Find where the given text appears and provide that cell's center as (X, Y) coordinate. 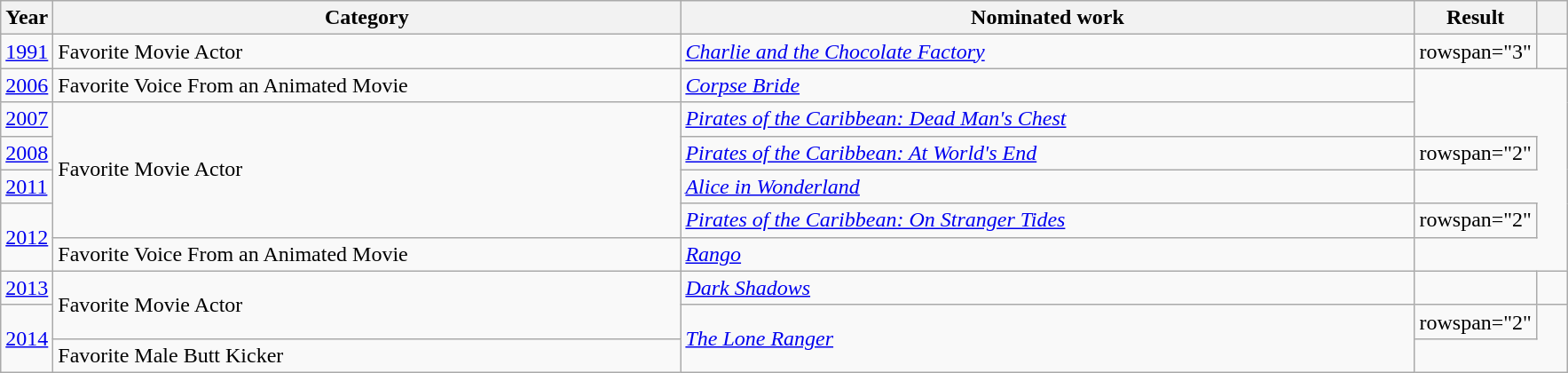
Pirates of the Caribbean: On Stranger Tides (1047, 220)
Result (1476, 18)
The Lone Ranger (1047, 338)
2008 (27, 153)
Alice in Wonderland (1047, 186)
2006 (27, 85)
2011 (27, 186)
Nominated work (1047, 18)
Charlie and the Chocolate Factory (1047, 52)
2013 (27, 288)
Year (27, 18)
2012 (27, 237)
Dark Shadows (1047, 288)
Pirates of the Caribbean: Dead Man's Chest (1047, 119)
Corpse Bride (1047, 85)
2007 (27, 119)
Category (367, 18)
2014 (27, 338)
Pirates of the Caribbean: At World's End (1047, 153)
Rango (1047, 254)
Favorite Male Butt Kicker (367, 355)
rowspan="3" (1476, 52)
1991 (27, 52)
